Scan for the cell matching the given text and deliver its [X, Y] coordinate at center. 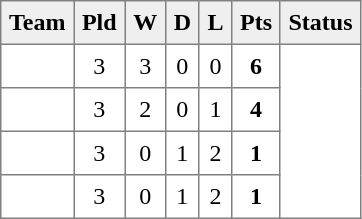
L [216, 23]
Status [320, 23]
D [182, 23]
W [145, 23]
Team [38, 23]
4 [256, 110]
Pts [256, 23]
Pld [100, 23]
6 [256, 66]
